Capture the cell that displays the provided text and extract its (x, y) central coordinate. 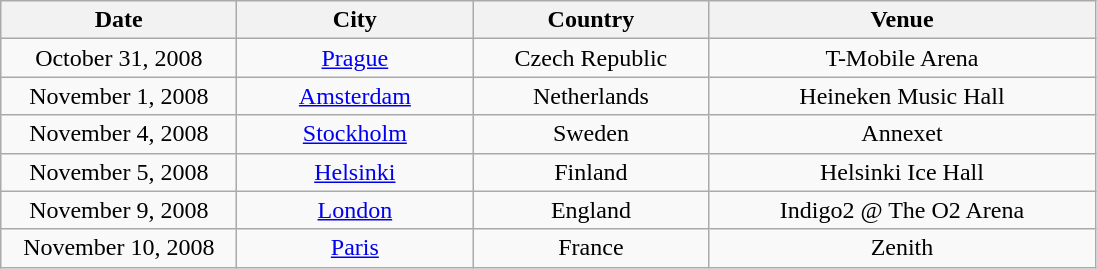
Sweden (591, 134)
November 4, 2008 (119, 134)
Netherlands (591, 96)
T-Mobile Arena (902, 58)
City (355, 20)
Paris (355, 248)
Heineken Music Hall (902, 96)
Prague (355, 58)
November 1, 2008 (119, 96)
France (591, 248)
Date (119, 20)
London (355, 210)
October 31, 2008 (119, 58)
Amsterdam (355, 96)
Indigo2 @ The O2 Arena (902, 210)
Helsinki Ice Hall (902, 172)
Annexet (902, 134)
Venue (902, 20)
November 5, 2008 (119, 172)
Zenith (902, 248)
November 10, 2008 (119, 248)
Stockholm (355, 134)
Country (591, 20)
Helsinki (355, 172)
Finland (591, 172)
November 9, 2008 (119, 210)
Czech Republic (591, 58)
England (591, 210)
